Output the (X, Y) coordinate of the center of the cell containing the given text.  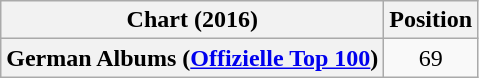
German Albums (Offizielle Top 100) (192, 58)
69 (431, 58)
Position (431, 20)
Chart (2016) (192, 20)
